Pinpoint the cell where the given text exists, returning its [x, y] midpoint coordinate. 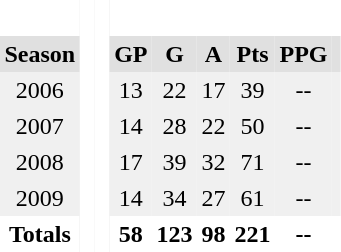
Totals [40, 234]
Pts [252, 54]
2007 [40, 126]
71 [252, 162]
GP [131, 54]
58 [131, 234]
A [214, 54]
28 [174, 126]
61 [252, 198]
2009 [40, 198]
Season [40, 54]
2006 [40, 90]
221 [252, 234]
34 [174, 198]
27 [214, 198]
50 [252, 126]
123 [174, 234]
2008 [40, 162]
98 [214, 234]
PPG [304, 54]
32 [214, 162]
13 [131, 90]
G [174, 54]
